Determine the [X, Y] coordinate at the center of the cell enclosing the given text.  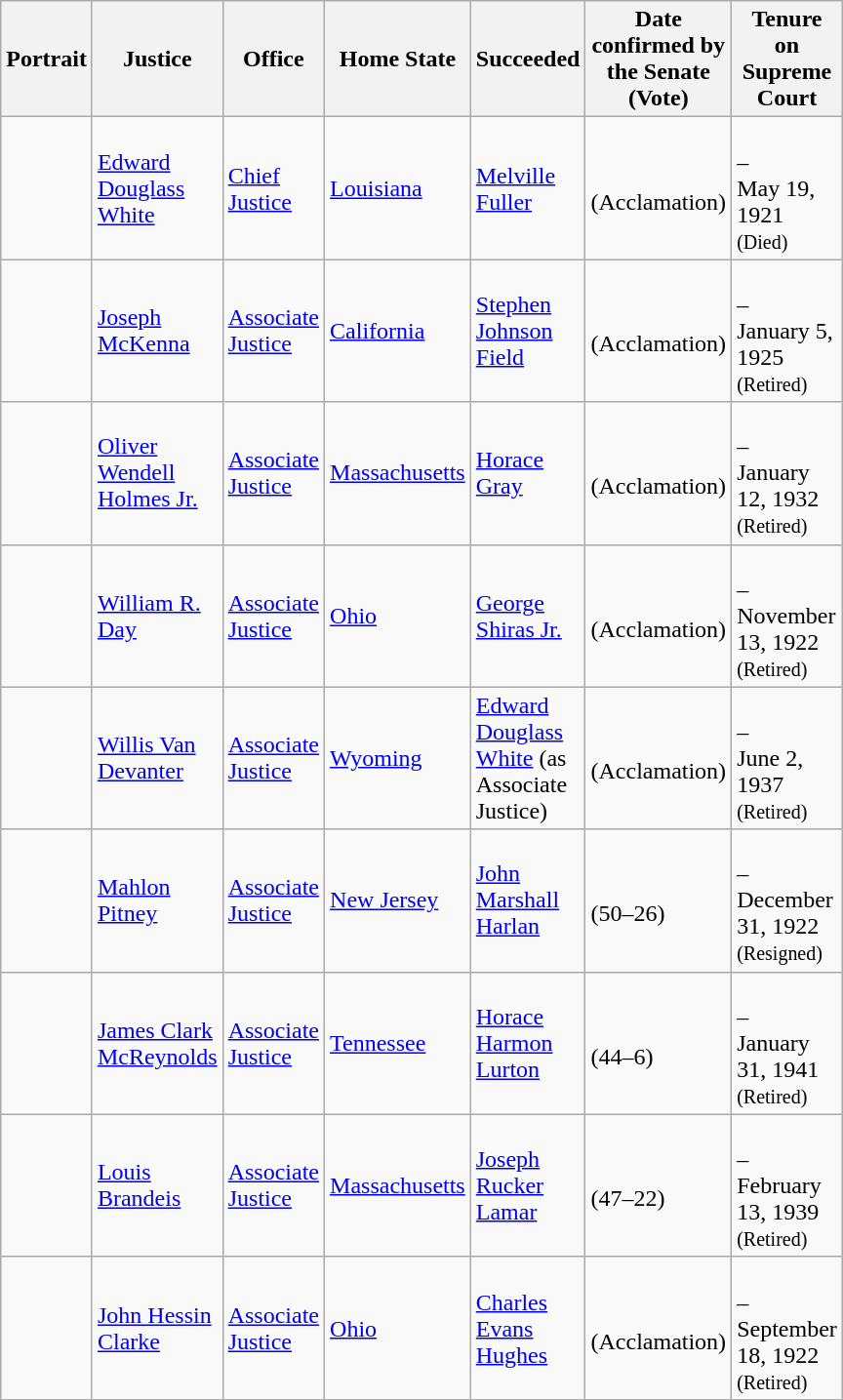
Office [273, 59]
Melville Fuller [528, 188]
New Jersey [398, 900]
Willis Van Devanter [157, 758]
Joseph McKenna [157, 331]
–June 2, 1937(Retired) [787, 758]
Wyoming [398, 758]
Tennessee [398, 1043]
William R. Day [157, 616]
George Shiras Jr. [528, 616]
Chief Justice [273, 188]
James Clark McReynolds [157, 1043]
Home State [398, 59]
Charles Evans Hughes [528, 1328]
–February 13, 1939(Retired) [787, 1185]
–January 5, 1925(Retired) [787, 331]
(44–6) [659, 1043]
California [398, 331]
Date confirmed by the Senate(Vote) [659, 59]
–January 12, 1932(Retired) [787, 473]
–November 13, 1922(Retired) [787, 616]
Tenure on Supreme Court [787, 59]
(47–22) [659, 1185]
Horace Harmon Lurton [528, 1043]
–May 19, 1921(Died) [787, 188]
Louis Brandeis [157, 1185]
Portrait [47, 59]
–September 18, 1922(Retired) [787, 1328]
–January 31, 1941(Retired) [787, 1043]
(50–26) [659, 900]
John Marshall Harlan [528, 900]
Edward Douglass White (as Associate Justice) [528, 758]
John Hessin Clarke [157, 1328]
Louisiana [398, 188]
Stephen Johnson Field [528, 331]
Horace Gray [528, 473]
Joseph Rucker Lamar [528, 1185]
Succeeded [528, 59]
Mahlon Pitney [157, 900]
Edward Douglass White [157, 188]
–December 31, 1922(Resigned) [787, 900]
Justice [157, 59]
Oliver Wendell Holmes Jr. [157, 473]
